Return the (X, Y) coordinate for the center point of the cell that contains the specified text.  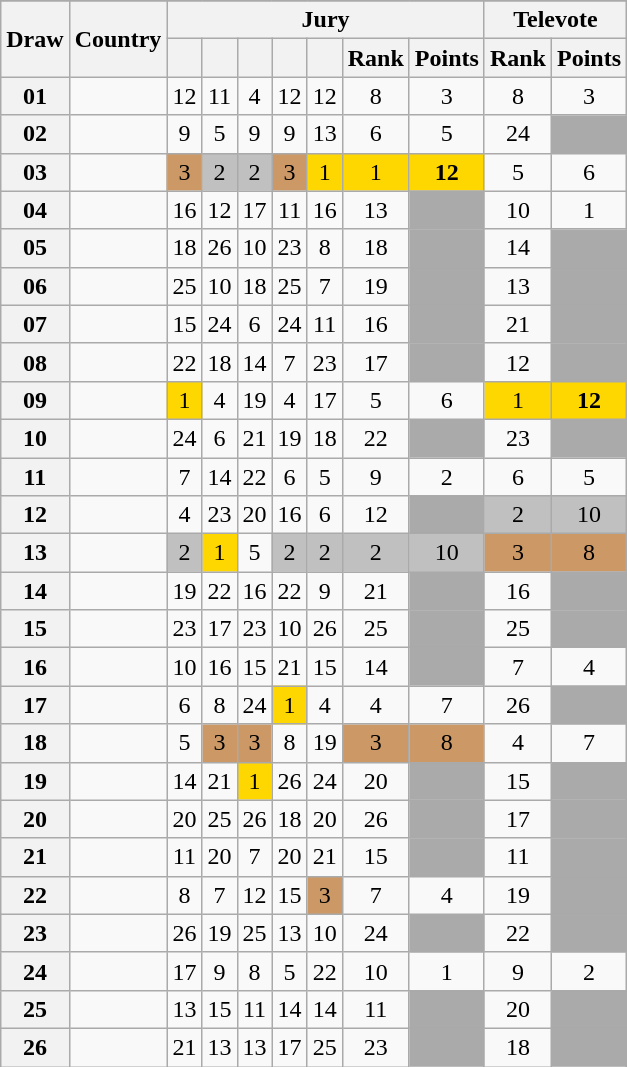
07 (35, 324)
Televote (555, 20)
Draw (35, 39)
03 (35, 172)
Country (118, 39)
05 (35, 248)
02 (35, 134)
09 (35, 400)
04 (35, 210)
Jury (326, 20)
01 (35, 96)
08 (35, 362)
06 (35, 286)
